Determine the [x, y] coordinate at the center of the cell enclosing the given text.  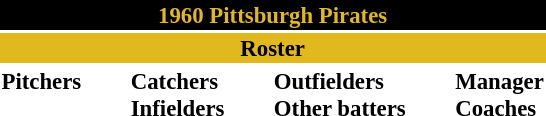
Roster [272, 48]
1960 Pittsburgh Pirates [272, 15]
